Extract the [X, Y] coordinate from the center of the cell holding the provided text.  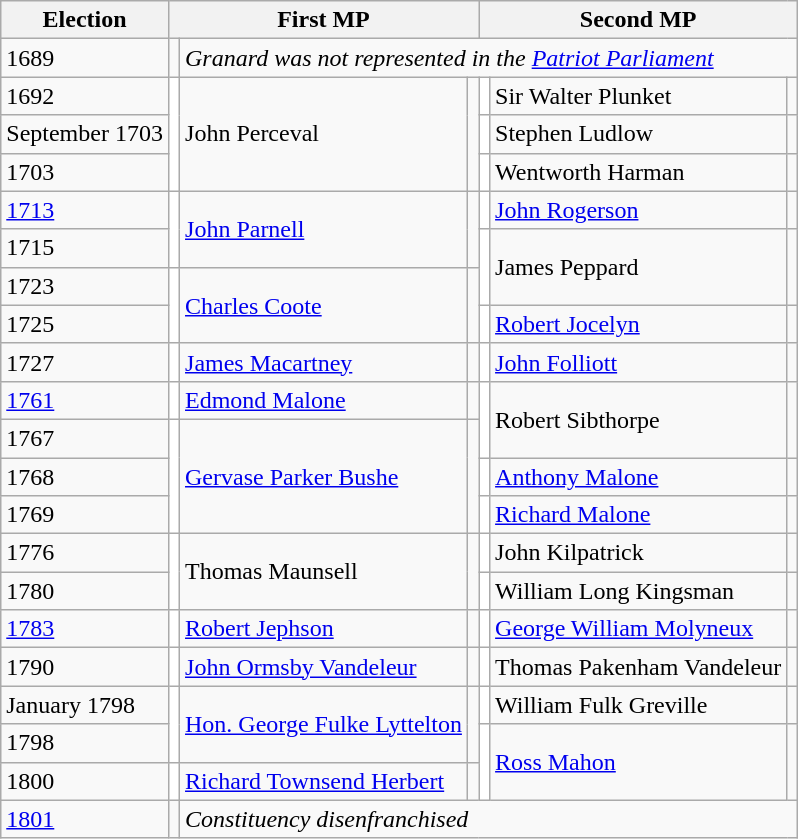
Thomas Pakenham Vandeleur [638, 667]
Gervase Parker Bushe [324, 476]
Ross Mahon [638, 762]
Anthony Malone [638, 477]
James Peppard [638, 267]
1776 [85, 553]
Sir Walter Plunket [638, 96]
Richard Townsend Herbert [324, 781]
Robert Sibthorpe [638, 419]
1692 [85, 96]
Thomas Maunsell [324, 572]
1715 [85, 248]
1713 [85, 210]
1761 [85, 400]
James Macartney [324, 362]
George William Molyneux [638, 629]
1769 [85, 515]
1727 [85, 362]
Richard Malone [638, 515]
Edmond Malone [324, 400]
1703 [85, 172]
John Parnell [324, 229]
William Long Kingsman [638, 591]
1800 [85, 781]
First MP [323, 20]
Charles Coote [324, 305]
John Rogerson [638, 210]
John Kilpatrick [638, 553]
Second MP [638, 20]
Constituency disenfranchised [489, 819]
September 1703 [85, 134]
Granard was not represented in the Patriot Parliament [489, 58]
Robert Jephson [324, 629]
Stephen Ludlow [638, 134]
1801 [85, 819]
John Folliott [638, 362]
Robert Jocelyn [638, 324]
1723 [85, 286]
Hon. George Fulke Lyttelton [324, 724]
1790 [85, 667]
William Fulk Greville [638, 705]
1780 [85, 591]
1798 [85, 743]
1689 [85, 58]
January 1798 [85, 705]
John Ormsby Vandeleur [324, 667]
Wentworth Harman [638, 172]
1767 [85, 438]
1783 [85, 629]
Election [85, 20]
1768 [85, 477]
John Perceval [324, 134]
1725 [85, 324]
